Determine the [x, y] coordinate at the center of the cell enclosing the given text.  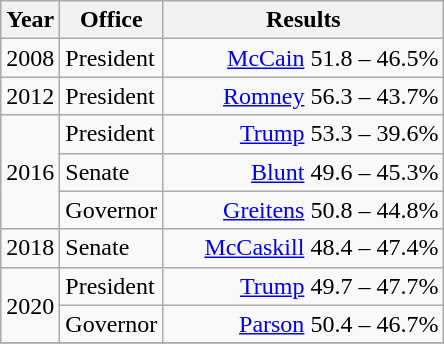
2012 [30, 96]
Parson 50.4 – 46.7% [304, 324]
Greitens 50.8 – 44.8% [304, 210]
Blunt 49.6 – 45.3% [304, 172]
2018 [30, 248]
2020 [30, 305]
McCaskill 48.4 – 47.4% [304, 248]
Office [112, 20]
Trump 53.3 – 39.6% [304, 134]
2016 [30, 172]
Year [30, 20]
McCain 51.8 – 46.5% [304, 58]
Trump 49.7 – 47.7% [304, 286]
Results [304, 20]
Romney 56.3 – 43.7% [304, 96]
2008 [30, 58]
